Search for the cell housing the specified text and yield its [X, Y] center coordinate. 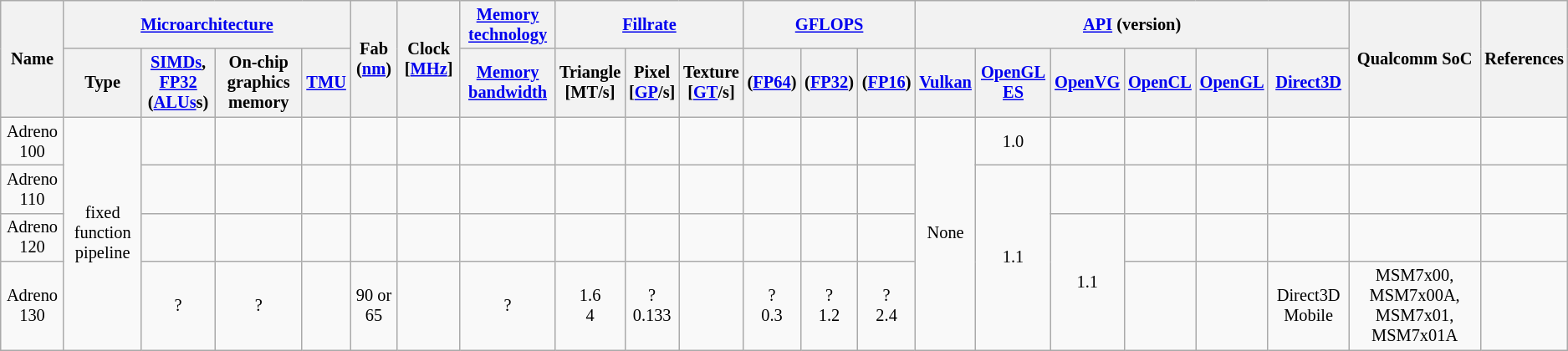
Memory technology [508, 24]
References [1524, 58]
Triangle[MT/s] [590, 83]
(FP16) [886, 83]
90 or 65 [375, 306]
None [945, 234]
MSM7x00, MSM7x00A, MSM7x01, MSM7x01A [1415, 306]
Texture[GT/s] [711, 83]
Fab (nm) [375, 58]
Microarchitecture [207, 24]
Fillrate [649, 24]
OpenGL ES [1014, 83]
OpenVG [1087, 83]
OpenGL [1233, 83]
(FP64) [773, 83]
OpenCL [1160, 83]
?0.3 [773, 306]
Direct3D Mobile [1308, 306]
TMU [326, 83]
?1.2 [830, 306]
Direct3D [1308, 83]
SIMDs, FP32(ALUss) [178, 83]
Adreno 120 [32, 237]
Vulkan [945, 83]
?2.4 [886, 306]
Pixel[GP/s] [652, 83]
Adreno 100 [32, 141]
On-chip graphics memory [258, 83]
Adreno 110 [32, 189]
Adreno 130 [32, 306]
1.0 [1014, 141]
(FP32) [830, 83]
Type [102, 83]
Name [32, 58]
fixed function pipeline [102, 234]
1.64 [590, 306]
Clock [MHz] [428, 58]
?0.133 [652, 306]
Qualcomm SoC [1415, 58]
Memory bandwidth [508, 83]
API (version) [1131, 24]
GFLOPS [830, 24]
